Capture the cell that displays the provided text and extract its (x, y) central coordinate. 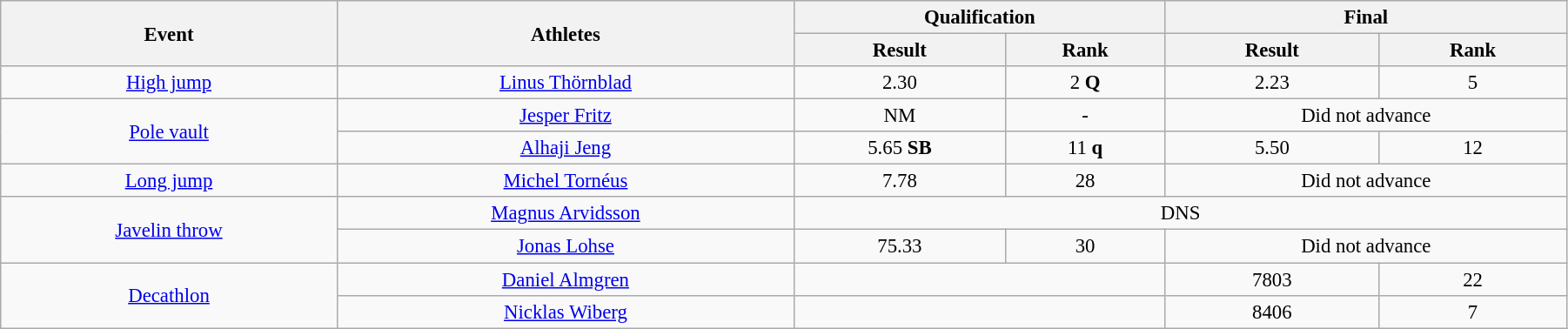
Daniel Almgren (566, 279)
75.33 (900, 246)
Long jump (169, 181)
5.50 (1272, 148)
Michel Tornéus (566, 181)
28 (1085, 181)
Decathlon (169, 296)
7 (1473, 312)
Nicklas Wiberg (566, 312)
12 (1473, 148)
Javelin throw (169, 230)
Alhaji Jeng (566, 148)
30 (1085, 246)
Athletes (566, 33)
Linus Thörnblad (566, 83)
7803 (1272, 279)
High jump (169, 83)
2.30 (900, 83)
7.78 (900, 181)
DNS (1181, 213)
2.23 (1272, 83)
8406 (1272, 312)
Pole vault (169, 132)
5 (1473, 83)
Qualification (980, 17)
Jesper Fritz (566, 116)
11 q (1085, 148)
Final (1366, 17)
5.65 SB (900, 148)
NM (900, 116)
Jonas Lohse (566, 246)
Magnus Arvidsson (566, 213)
22 (1473, 279)
2 Q (1085, 83)
- (1085, 116)
Event (169, 33)
